Scan for the cell matching the given text and deliver its [X, Y] coordinate at center. 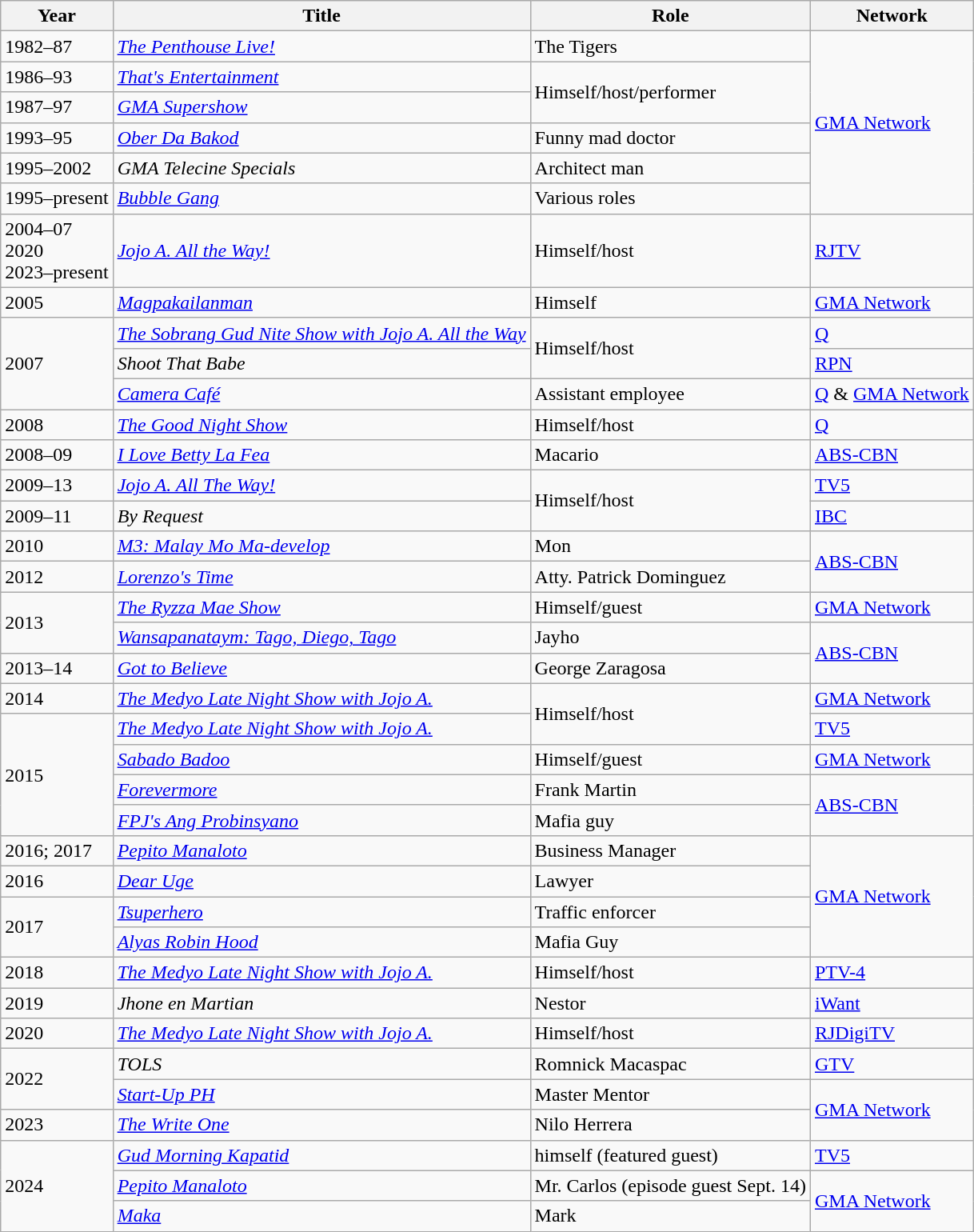
Wansapanataym: Tago, Diego, Tago [321, 638]
TOLS [321, 1064]
Camera Café [321, 394]
Network [892, 16]
FPJ's Ang Probinsyano [321, 820]
M3: Malay Mo Ma-develop [321, 546]
The Good Night Show [321, 425]
Magpakailanman [321, 302]
2010 [57, 546]
Gud Morning Kapatid [321, 1155]
Mr. Carlos (episode guest Sept. 14) [670, 1186]
The Tigers [670, 46]
1982–87 [57, 46]
2014 [57, 698]
2007 [57, 363]
Jojo A. All the Way! [321, 250]
Sabado Badoo [321, 759]
Nilo Herrera [670, 1125]
Ober Da Bakod [321, 138]
2018 [57, 973]
Bubble Gang [321, 198]
Master Mentor [670, 1094]
Romnick Macaspac [670, 1064]
Forevermore [321, 790]
Mon [670, 546]
Lawyer [670, 881]
2016; 2017 [57, 850]
1986–93 [57, 77]
By Request [321, 516]
Mafia Guy [670, 942]
The Ryzza Mae Show [321, 607]
2013–14 [57, 668]
Start-Up PH [321, 1094]
Himself/host/performer [670, 92]
2005 [57, 302]
Tsuperhero [321, 911]
That's Entertainment [321, 77]
2016 [57, 881]
Q & GMA Network [892, 394]
Himself [670, 302]
Alyas Robin Hood [321, 942]
2017 [57, 926]
Mark [670, 1216]
Jhone en Martian [321, 1003]
Nestor [670, 1003]
iWant [892, 1003]
2009–11 [57, 516]
1993–95 [57, 138]
2022 [57, 1079]
GMA Telecine Specials [321, 168]
2013 [57, 622]
2008–09 [57, 455]
GMA Supershow [321, 107]
Frank Martin [670, 790]
Dear Uge [321, 881]
I Love Betty La Fea [321, 455]
1995–2002 [57, 168]
Shoot That Babe [321, 363]
2015 [57, 774]
1987–97 [57, 107]
George Zaragosa [670, 668]
2020 [57, 1034]
Atty. Patrick Dominguez [670, 577]
2012 [57, 577]
GTV [892, 1064]
IBC [892, 516]
Various roles [670, 198]
Mafia guy [670, 820]
2019 [57, 1003]
Role [670, 16]
2023 [57, 1125]
Traffic enforcer [670, 911]
2008 [57, 425]
Title [321, 16]
2009–13 [57, 486]
himself (featured guest) [670, 1155]
Year [57, 16]
RJDigiTV [892, 1034]
1995–present [57, 198]
Architect man [670, 168]
Lorenzo's Time [321, 577]
Business Manager [670, 850]
Got to Believe [321, 668]
2024 [57, 1186]
2004–0720202023–present [57, 250]
RJTV [892, 250]
The Write One [321, 1125]
Macario [670, 455]
PTV-4 [892, 973]
Funny mad doctor [670, 138]
Assistant employee [670, 394]
The Sobrang Gud Nite Show with Jojo A. All the Way [321, 333]
Jojo A. All The Way! [321, 486]
The Penthouse Live! [321, 46]
RPN [892, 363]
Jayho [670, 638]
Maka [321, 1216]
